Locate the cell with the specified text and output its [X, Y] center coordinate. 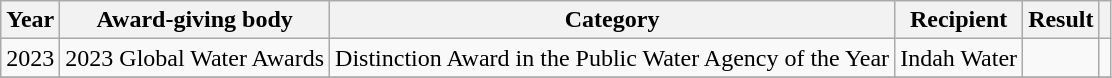
Indah Water [959, 58]
Award-giving body [195, 20]
Distinction Award in the Public Water Agency of the Year [612, 58]
2023 [30, 58]
Result [1061, 20]
Category [612, 20]
Recipient [959, 20]
Year [30, 20]
2023 Global Water Awards [195, 58]
